For the text-containing cell, return its midpoint in [X, Y] coordinate format. 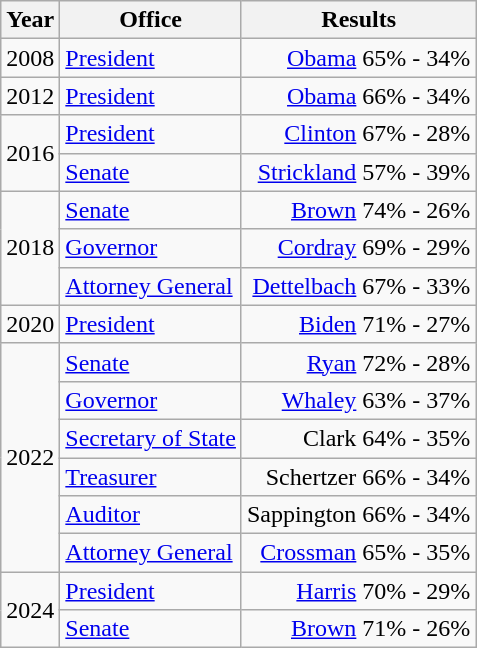
2018 [30, 248]
Sappington 66% - 34% [358, 515]
Clark 64% - 35% [358, 438]
Secretary of State [151, 438]
Auditor [151, 515]
Biden 71% - 27% [358, 324]
Ryan 72% - 28% [358, 362]
Schertzer 66% - 34% [358, 477]
Cordray 69% - 29% [358, 248]
2016 [30, 153]
Obama 66% - 34% [358, 96]
2012 [30, 96]
Whaley 63% - 37% [358, 400]
Year [30, 20]
Clinton 67% - 28% [358, 134]
Results [358, 20]
Dettelbach 67% - 33% [358, 286]
2024 [30, 610]
Harris 70% - 29% [358, 591]
Brown 74% - 26% [358, 210]
2020 [30, 324]
Crossman 65% - 35% [358, 553]
Treasurer [151, 477]
2008 [30, 58]
2022 [30, 457]
Strickland 57% - 39% [358, 172]
Office [151, 20]
Brown 71% - 26% [358, 629]
Obama 65% - 34% [358, 58]
